For the text-containing cell, return its midpoint in (x, y) coordinate format. 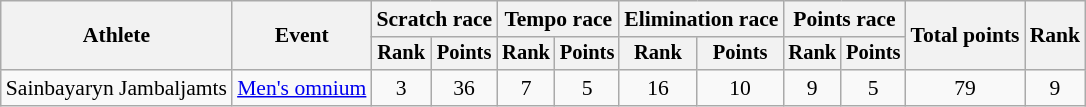
Total points (964, 36)
16 (658, 88)
Athlete (116, 36)
79 (964, 88)
10 (740, 88)
7 (526, 88)
3 (400, 88)
Points race (844, 19)
Sainbayaryn Jambaljamts (116, 88)
Scratch race (434, 19)
Event (302, 36)
36 (464, 88)
Men's omnium (302, 88)
Tempo race (558, 19)
Elimination race (701, 19)
